Search for the cell housing the specified text and yield its [X, Y] center coordinate. 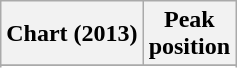
Peakposition [189, 34]
Chart (2013) [72, 34]
